Return [x, y] of the center of cell containing provided text 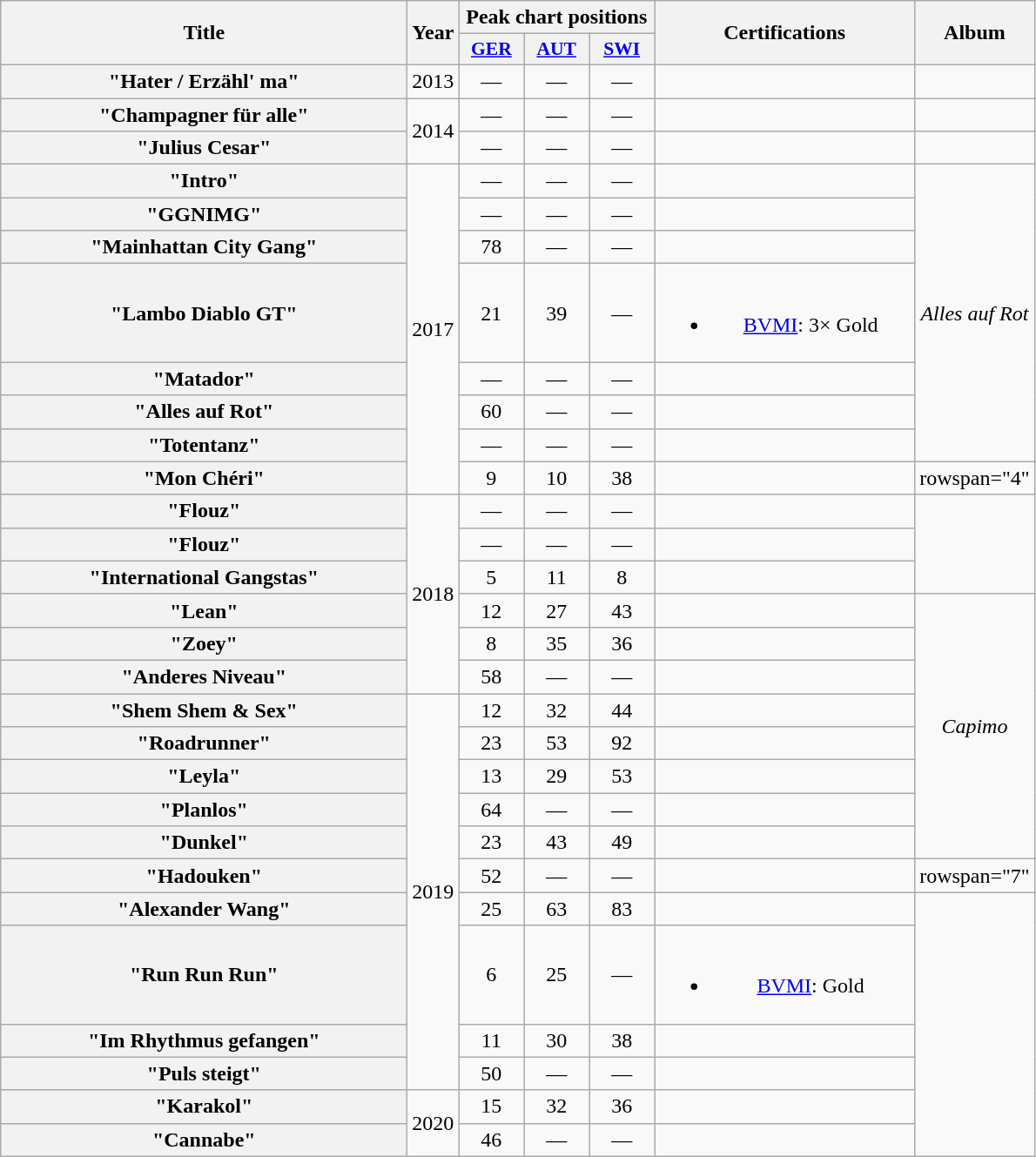
BVMI: Gold [785, 975]
"Leyla" [204, 777]
9 [491, 478]
52 [491, 876]
58 [491, 676]
13 [491, 777]
"Intro" [204, 181]
29 [557, 777]
44 [622, 710]
"Matador" [204, 379]
"Lambo Diablo GT" [204, 313]
"Puls steigt" [204, 1073]
"Zoey" [204, 643]
"Dunkel" [204, 843]
rowspan="4" [975, 478]
Year [434, 33]
Alles auf Rot [975, 313]
"Mainhattan City Gang" [204, 247]
"Lean" [204, 610]
27 [557, 610]
rowspan="7" [975, 876]
Certifications [785, 33]
"Mon Chéri" [204, 478]
"Run Run Run" [204, 975]
63 [557, 909]
6 [491, 975]
"Alles auf Rot" [204, 412]
2020 [434, 1123]
BVMI: 3× Gold [785, 313]
GER [491, 50]
"Planlos" [204, 810]
39 [557, 313]
2017 [434, 330]
2013 [434, 81]
15 [491, 1107]
"Hadouken" [204, 876]
"Totentanz" [204, 445]
46 [491, 1140]
5 [491, 577]
50 [491, 1073]
SWI [622, 50]
92 [622, 743]
49 [622, 843]
"Karakol" [204, 1107]
83 [622, 909]
"International Gangstas" [204, 577]
35 [557, 643]
78 [491, 247]
2018 [434, 594]
"Im Rhythmus gefangen" [204, 1040]
"Champagner für alle" [204, 114]
60 [491, 412]
"Alexander Wang" [204, 909]
"Shem Shem & Sex" [204, 710]
Title [204, 33]
Capimo [975, 726]
"Julius Cesar" [204, 148]
"GGNIMG" [204, 214]
"Cannabe" [204, 1140]
"Roadrunner" [204, 743]
Peak chart positions [557, 17]
64 [491, 810]
21 [491, 313]
10 [557, 478]
Album [975, 33]
30 [557, 1040]
2014 [434, 131]
"Hater / Erzähl' ma" [204, 81]
"Anderes Niveau" [204, 676]
2019 [434, 891]
AUT [557, 50]
